For the text-containing cell, return its midpoint in [x, y] coordinate format. 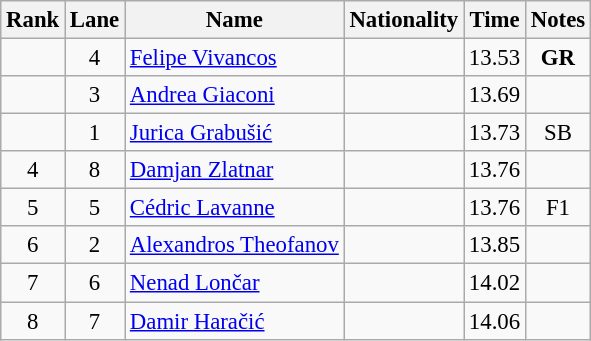
Felipe Vivancos [235, 58]
14.02 [495, 283]
Name [235, 20]
Time [495, 20]
Notes [558, 20]
13.73 [495, 133]
Nationality [404, 20]
Rank [33, 20]
SB [558, 133]
14.06 [495, 321]
GR [558, 58]
2 [95, 245]
F1 [558, 208]
13.53 [495, 58]
Alexandros Theofanov [235, 245]
3 [95, 95]
Damjan Zlatnar [235, 170]
Andrea Giaconi [235, 95]
13.85 [495, 245]
Jurica Grabušić [235, 133]
1 [95, 133]
Nenad Lončar [235, 283]
Cédric Lavanne [235, 208]
Damir Haračić [235, 321]
13.69 [495, 95]
Lane [95, 20]
